For the text-containing cell, return its midpoint in [X, Y] coordinate format. 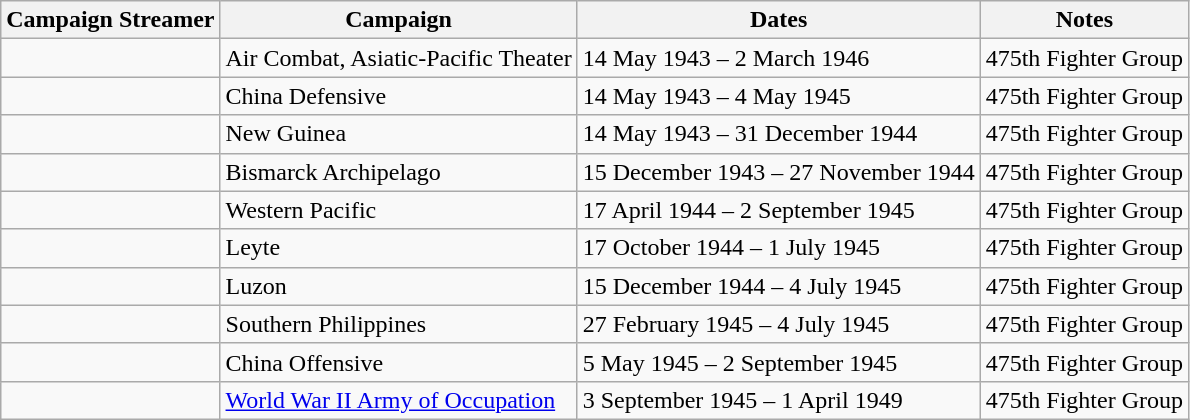
Western Pacific [398, 210]
Dates [778, 20]
14 May 1943 – 31 December 1944 [778, 134]
China Offensive [398, 362]
China Defensive [398, 96]
Southern Philippines [398, 324]
Bismarck Archipelago [398, 172]
Notes [1084, 20]
Campaign Streamer [110, 20]
15 December 1943 – 27 November 1944 [778, 172]
Luzon [398, 286]
5 May 1945 – 2 September 1945 [778, 362]
Leyte [398, 248]
15 December 1944 – 4 July 1945 [778, 286]
World War II Army of Occupation [398, 400]
27 February 1945 – 4 July 1945 [778, 324]
3 September 1945 – 1 April 1949 [778, 400]
Campaign [398, 20]
Air Combat, Asiatic-Pacific Theater [398, 58]
14 May 1943 – 4 May 1945 [778, 96]
17 October 1944 – 1 July 1945 [778, 248]
14 May 1943 – 2 March 1946 [778, 58]
17 April 1944 – 2 September 1945 [778, 210]
New Guinea [398, 134]
